Extract the (x, y) coordinate from the center of the cell holding the provided text.  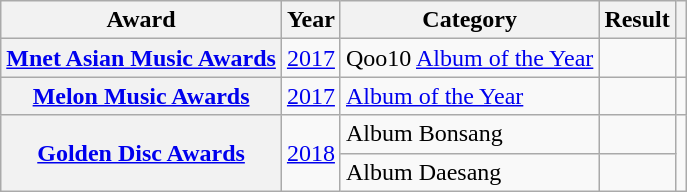
Result (637, 20)
Album of the Year (469, 96)
2018 (310, 153)
Melon Music Awards (142, 96)
Album Bonsang (469, 134)
Year (310, 20)
Mnet Asian Music Awards (142, 58)
Category (469, 20)
Qoo10 Album of the Year (469, 58)
Album Daesang (469, 172)
Award (142, 20)
Golden Disc Awards (142, 153)
